For the text-containing cell, return its midpoint in (X, Y) coordinate format. 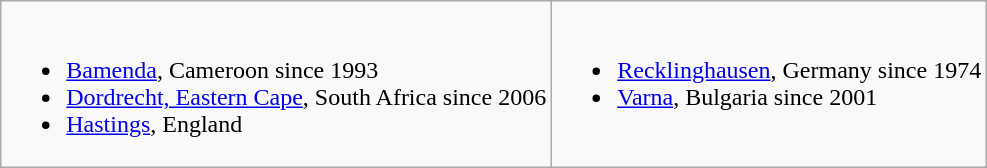
Recklinghausen, Germany since 1974 Varna, Bulgaria since 2001 (770, 84)
Bamenda, Cameroon since 1993 Dordrecht, Eastern Cape, South Africa since 2006 Hastings, England (276, 84)
